Return the (x, y) coordinate for the center point of the cell that contains the specified text.  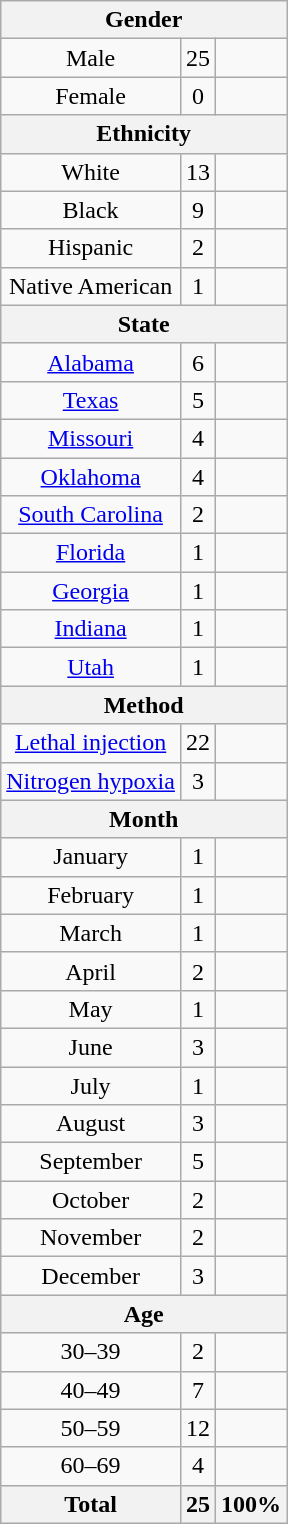
January (91, 857)
Lethal injection (91, 743)
60–69 (91, 1466)
Native American (91, 286)
Oklahoma (91, 477)
November (91, 1238)
Nitrogen hypoxia (91, 781)
Age (144, 1314)
Method (144, 705)
August (91, 1124)
Utah (91, 667)
12 (198, 1428)
Total (91, 1504)
0 (198, 96)
Alabama (91, 362)
March (91, 933)
13 (198, 172)
Ethnicity (144, 134)
50–59 (91, 1428)
40–49 (91, 1390)
100% (252, 1504)
September (91, 1162)
February (91, 895)
22 (198, 743)
Indiana (91, 629)
July (91, 1085)
June (91, 1047)
Female (91, 96)
Missouri (91, 438)
Month (144, 819)
May (91, 1009)
6 (198, 362)
October (91, 1200)
Black (91, 210)
Georgia (91, 591)
30–39 (91, 1352)
December (91, 1276)
Florida (91, 553)
April (91, 971)
Male (91, 58)
Gender (144, 20)
9 (198, 210)
State (144, 324)
Texas (91, 400)
White (91, 172)
Hispanic (91, 248)
South Carolina (91, 515)
7 (198, 1390)
